Determine the (X, Y) coordinate at the center of the cell enclosing the given text.  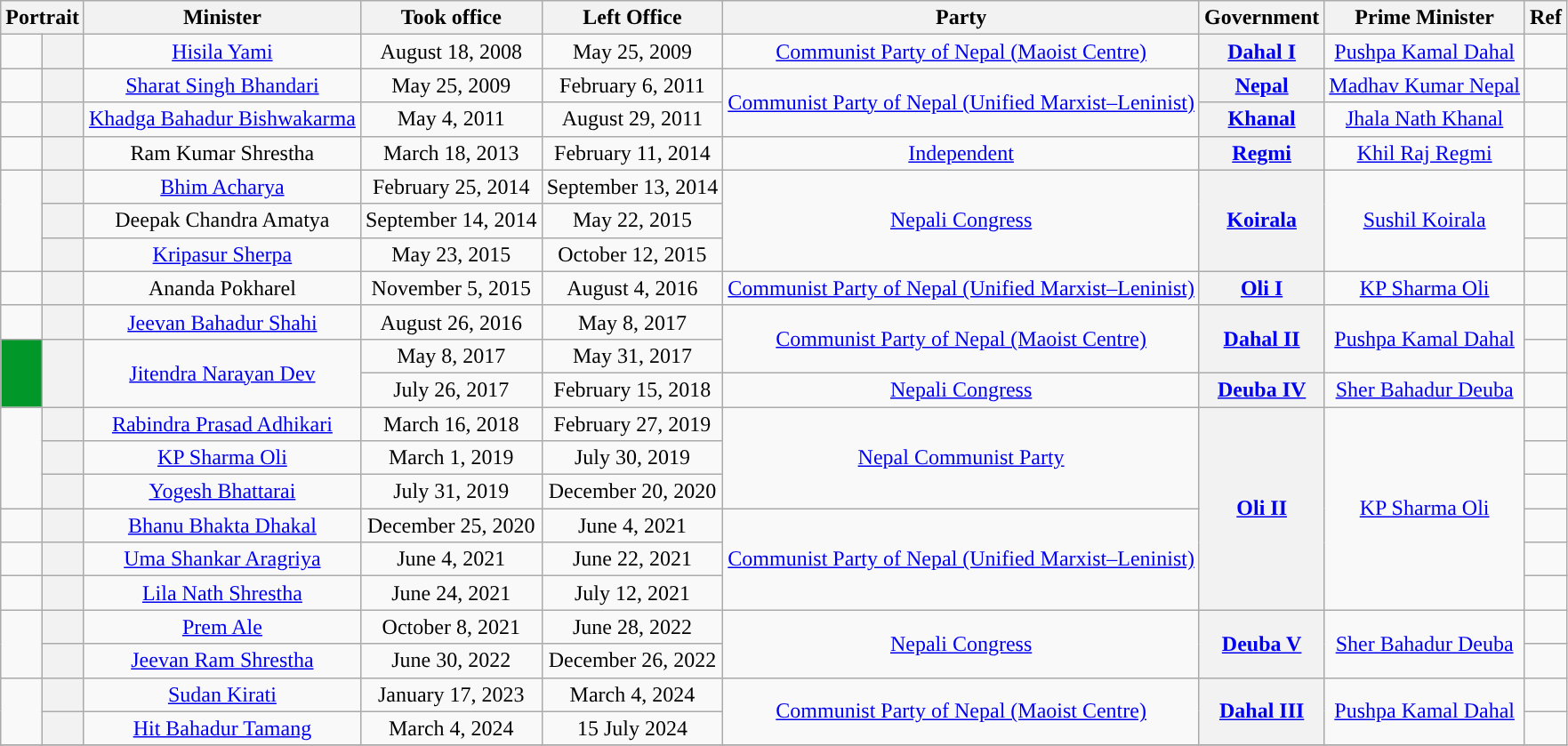
August 26, 2016 (451, 322)
September 13, 2014 (632, 187)
Deepak Chandra Amatya (222, 221)
Oli I (1261, 288)
June 30, 2022 (451, 661)
August 18, 2008 (451, 52)
Sushil Koirala (1425, 221)
Rabindra Prasad Adhikari (222, 424)
January 17, 2023 (451, 694)
March 18, 2013 (451, 153)
Dahal II (1261, 339)
Lila Nath Shrestha (222, 593)
Madhav Kumar Nepal (1425, 85)
May 22, 2015 (632, 221)
Ananda Pokharel (222, 288)
February 15, 2018 (632, 389)
March 1, 2019 (451, 458)
Took office (451, 18)
Hit Bahadur Tamang (222, 728)
March 16, 2018 (451, 424)
October 12, 2015 (632, 254)
June 24, 2021 (451, 593)
Jeevan Bahadur Shahi (222, 322)
Nepal Communist Party (961, 458)
Government (1261, 18)
December 26, 2022 (632, 661)
Koirala (1261, 221)
Sharat Singh Bhandari (222, 85)
September 14, 2014 (451, 221)
Prime Minister (1425, 18)
December 25, 2020 (451, 525)
Dahal I (1261, 52)
Jeevan Ram Shrestha (222, 661)
May 31, 2017 (632, 356)
Khanal (1261, 119)
June 28, 2022 (632, 627)
Ram Kumar Shrestha (222, 153)
December 20, 2020 (632, 492)
Prem Ale (222, 627)
Ref (1546, 18)
February 25, 2014 (451, 187)
15 July 2024 (632, 728)
August 4, 2016 (632, 288)
Regmi (1261, 153)
Uma Shankar Aragriya (222, 559)
Jhala Nath Khanal (1425, 119)
Portrait (43, 18)
May 4, 2011 (451, 119)
Kripasur Sherpa (222, 254)
Bhim Acharya (222, 187)
July 30, 2019 (632, 458)
Deuba V (1261, 644)
Independent (961, 153)
Yogesh Bhattarai (222, 492)
July 12, 2021 (632, 593)
Dahal III (1261, 711)
Sudan Kirati (222, 694)
February 6, 2011 (632, 85)
Jitendra Narayan Dev (222, 373)
Minister (222, 18)
Khadga Bahadur Bishwakarma (222, 119)
November 5, 2015 (451, 288)
May 23, 2015 (451, 254)
February 11, 2014 (632, 153)
June 22, 2021 (632, 559)
Deuba IV (1261, 389)
Party (961, 18)
July 31, 2019 (451, 492)
Oli II (1261, 509)
Left Office (632, 18)
October 8, 2021 (451, 627)
August 29, 2011 (632, 119)
Bhanu Bhakta Dhakal (222, 525)
Nepal (1261, 85)
February 27, 2019 (632, 424)
Khil Raj Regmi (1425, 153)
Hisila Yami (222, 52)
July 26, 2017 (451, 389)
